From the cell containing the given text, extract its center point as [X, Y] coordinate. 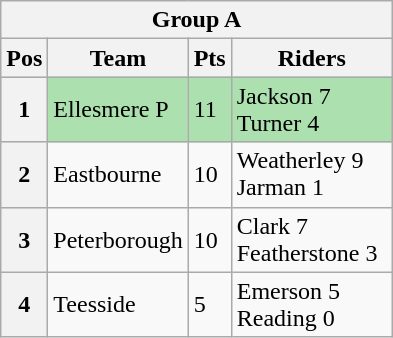
Team [118, 58]
1 [24, 110]
4 [24, 304]
2 [24, 174]
Jackson 7Turner 4 [312, 110]
Pts [210, 58]
Riders [312, 58]
11 [210, 110]
Ellesmere P [118, 110]
Weatherley 9Jarman 1 [312, 174]
Emerson 5Reading 0 [312, 304]
Clark 7Featherstone 3 [312, 240]
Eastbourne [118, 174]
Teesside [118, 304]
5 [210, 304]
Pos [24, 58]
Group A [197, 20]
3 [24, 240]
Peterborough [118, 240]
